Find where the given text appears and provide that cell's center as (x, y) coordinate. 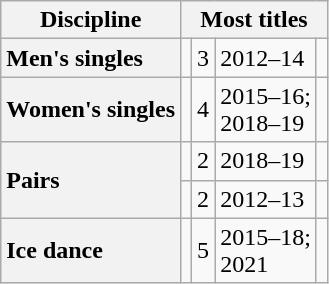
2012–14 (266, 58)
2012–13 (266, 199)
Women's singles (91, 110)
2015–18;2021 (266, 250)
2018–19 (266, 161)
2015–16;2018–19 (266, 110)
Pairs (91, 180)
5 (204, 250)
4 (204, 110)
Discipline (91, 20)
Ice dance (91, 250)
Men's singles (91, 58)
Most titles (254, 20)
3 (204, 58)
